Detect which cell encompasses the target text, then output its (X, Y) center coordinate. 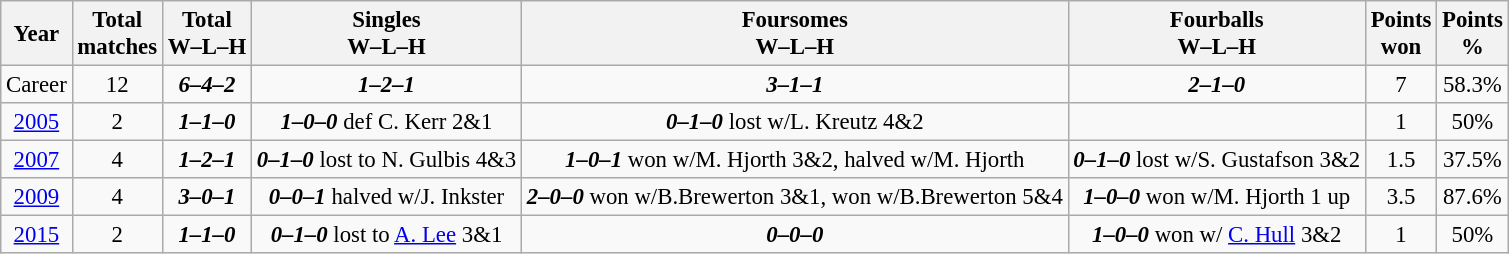
3–0–1 (206, 197)
Year (36, 34)
1.5 (1400, 160)
37.5% (1472, 160)
1–0–0 won w/ C. Hull 3&2 (1216, 235)
1–0–1 won w/M. Hjorth 3&2, halved w/M. Hjorth (796, 160)
0–1–0 lost to N. Gulbis 4&3 (386, 160)
1–0–0 won w/M. Hjorth 1 up (1216, 197)
2009 (36, 197)
58.3% (1472, 85)
2015 (36, 235)
0–1–0 lost w/S. Gustafson 3&2 (1216, 160)
Career (36, 85)
3–1–1 (796, 85)
0–1–0 lost to A. Lee 3&1 (386, 235)
12 (117, 85)
7 (1400, 85)
0–0–1 halved w/J. Inkster (386, 197)
Pointswon (1400, 34)
TotalW–L–H (206, 34)
2007 (36, 160)
2–1–0 (1216, 85)
2–0–0 won w/B.Brewerton 3&1, won w/B.Brewerton 5&4 (796, 197)
FoursomesW–L–H (796, 34)
87.6% (1472, 197)
FourballsW–L–H (1216, 34)
Totalmatches (117, 34)
6–4–2 (206, 85)
Points% (1472, 34)
1–0–0 def C. Kerr 2&1 (386, 122)
2005 (36, 122)
3.5 (1400, 197)
SinglesW–L–H (386, 34)
0–1–0 lost w/L. Kreutz 4&2 (796, 122)
0–0–0 (796, 235)
